Extract the (x, y) coordinate from the center of the cell holding the provided text.  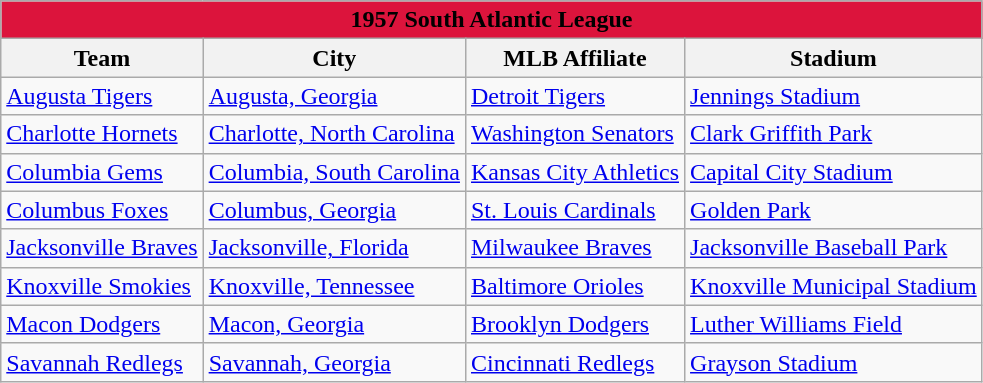
Knoxville Municipal Stadium (834, 286)
Luther Williams Field (834, 324)
Jennings Stadium (834, 96)
Columbia, South Carolina (334, 172)
St. Louis Cardinals (574, 210)
Knoxville, Tennessee (334, 286)
Savannah, Georgia (334, 362)
Columbia Gems (102, 172)
Capital City Stadium (834, 172)
Jacksonville, Florida (334, 248)
1957 South Atlantic League (492, 20)
Washington Senators (574, 134)
Charlotte, North Carolina (334, 134)
City (334, 58)
Macon, Georgia (334, 324)
Team (102, 58)
Jacksonville Baseball Park (834, 248)
Columbus, Georgia (334, 210)
Clark Griffith Park (834, 134)
Columbus Foxes (102, 210)
Detroit Tigers (574, 96)
Charlotte Hornets (102, 134)
Knoxville Smokies (102, 286)
Macon Dodgers (102, 324)
MLB Affiliate (574, 58)
Kansas City Athletics (574, 172)
Brooklyn Dodgers (574, 324)
Savannah Redlegs (102, 362)
Stadium (834, 58)
Augusta, Georgia (334, 96)
Baltimore Orioles (574, 286)
Cincinnati Redlegs (574, 362)
Golden Park (834, 210)
Milwaukee Braves (574, 248)
Grayson Stadium (834, 362)
Augusta Tigers (102, 96)
Jacksonville Braves (102, 248)
